Determine the (x, y) coordinate at the center of the cell enclosing the given text.  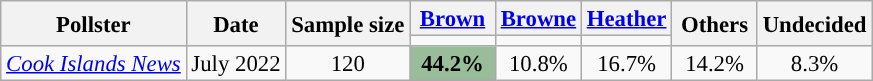
14.2% (715, 64)
Undecided (814, 24)
Cook Islands News (94, 64)
44.2% (453, 64)
Pollster (94, 24)
16.7% (626, 64)
Sample size (348, 24)
July 2022 (236, 64)
Date (236, 24)
10.8% (538, 64)
Browne (538, 18)
Brown (453, 18)
120 (348, 64)
Others (715, 24)
8.3% (814, 64)
Heather (626, 18)
